Pinpoint the cell where the given text exists, returning its [x, y] midpoint coordinate. 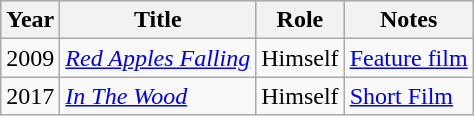
Red Apples Falling [158, 58]
Year [30, 20]
Title [158, 20]
2009 [30, 58]
Short Film [408, 96]
Notes [408, 20]
2017 [30, 96]
In The Wood [158, 96]
Role [300, 20]
Feature film [408, 58]
